Provide the [x, y] coordinate of the cell's center where the given text is located.  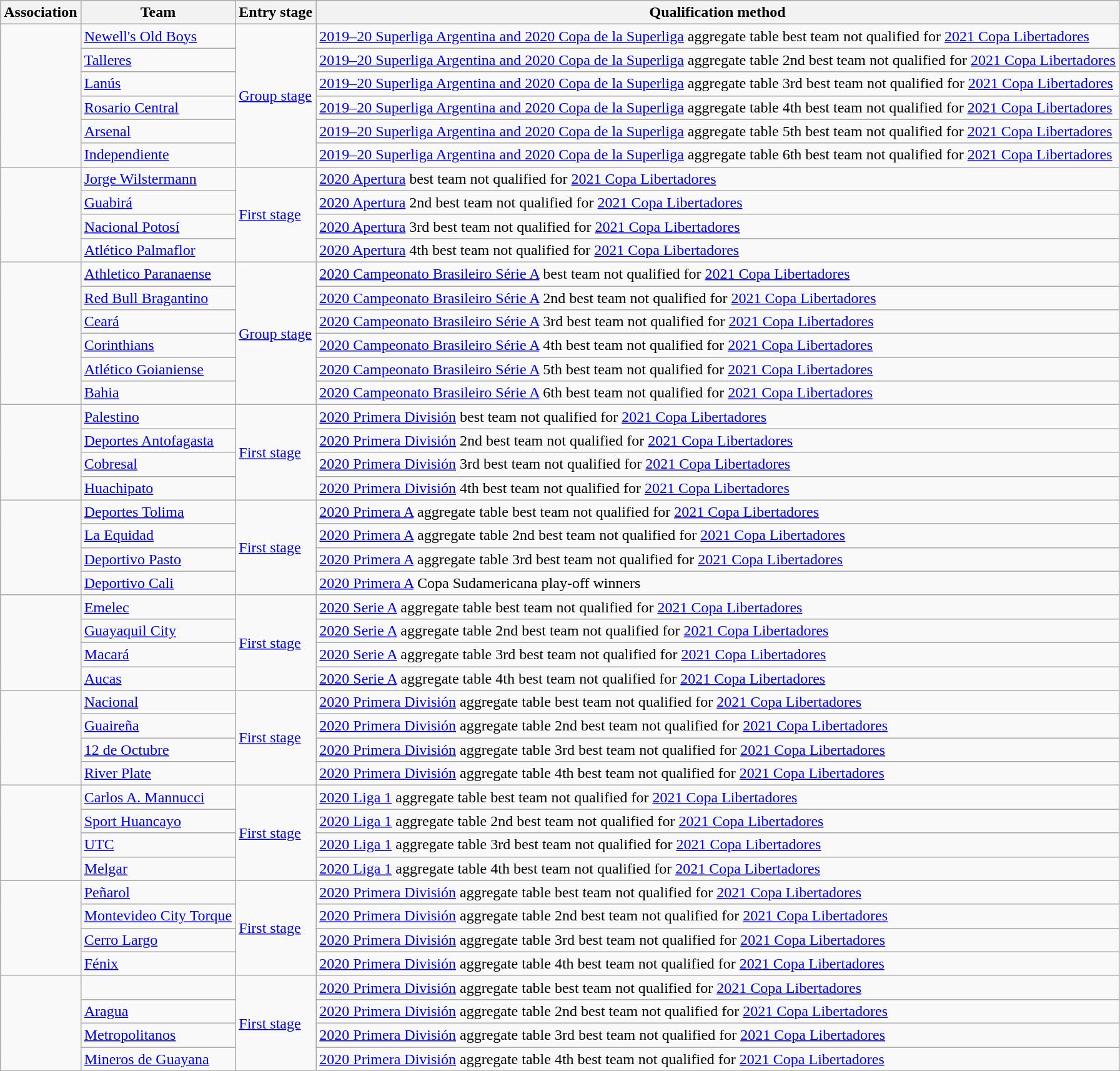
Guaireña [158, 726]
Jorge Wilstermann [158, 179]
2020 Serie A aggregate table 2nd best team not qualified for 2021 Copa Libertadores [718, 630]
12 de Octubre [158, 750]
2019–20 Superliga Argentina and 2020 Copa de la Superliga aggregate table 3rd best team not qualified for 2021 Copa Libertadores [718, 84]
2020 Apertura 4th best team not qualified for 2021 Copa Libertadores [718, 250]
2020 Primera A aggregate table 2nd best team not qualified for 2021 Copa Libertadores [718, 535]
Peñarol [158, 892]
Qualification method [718, 12]
2020 Primera A aggregate table best team not qualified for 2021 Copa Libertadores [718, 512]
Deportivo Pasto [158, 559]
Fénix [158, 964]
Deportes Tolima [158, 512]
Guayaquil City [158, 630]
2020 Apertura 2nd best team not qualified for 2021 Copa Libertadores [718, 202]
Corinthians [158, 346]
Independiente [158, 155]
Nacional Potosí [158, 226]
2019–20 Superliga Argentina and 2020 Copa de la Superliga aggregate table best team not qualified for 2021 Copa Libertadores [718, 36]
Rosario Central [158, 107]
2020 Liga 1 aggregate table 3rd best team not qualified for 2021 Copa Libertadores [718, 845]
2020 Campeonato Brasileiro Série A best team not qualified for 2021 Copa Libertadores [718, 274]
Metropolitanos [158, 1035]
Newell's Old Boys [158, 36]
Cobresal [158, 464]
2020 Campeonato Brasileiro Série A 2nd best team not qualified for 2021 Copa Libertadores [718, 298]
2020 Serie A aggregate table 4th best team not qualified for 2021 Copa Libertadores [718, 678]
2020 Campeonato Brasileiro Série A 3rd best team not qualified for 2021 Copa Libertadores [718, 322]
Aragua [158, 1011]
Mineros de Guayana [158, 1059]
2020 Liga 1 aggregate table 4th best team not qualified for 2021 Copa Libertadores [718, 869]
Montevideo City Torque [158, 916]
2020 Liga 1 aggregate table best team not qualified for 2021 Copa Libertadores [718, 797]
2020 Apertura 3rd best team not qualified for 2021 Copa Libertadores [718, 226]
Association [41, 12]
Nacional [158, 702]
La Equidad [158, 535]
Macará [158, 654]
Deportes Antofagasta [158, 441]
Emelec [158, 607]
Ceará [158, 322]
Sport Huancayo [158, 821]
UTC [158, 845]
Huachipato [158, 488]
Deportivo Cali [158, 583]
2020 Campeonato Brasileiro Série A 4th best team not qualified for 2021 Copa Libertadores [718, 346]
2019–20 Superliga Argentina and 2020 Copa de la Superliga aggregate table 4th best team not qualified for 2021 Copa Libertadores [718, 107]
2020 Primera A Copa Sudamericana play-off winners [718, 583]
Red Bull Bragantino [158, 298]
Aucas [158, 678]
Bahia [158, 393]
2020 Apertura best team not qualified for 2021 Copa Libertadores [718, 179]
2019–20 Superliga Argentina and 2020 Copa de la Superliga aggregate table 5th best team not qualified for 2021 Copa Libertadores [718, 131]
Atlético Goianiense [158, 369]
Arsenal [158, 131]
2020 Primera División 2nd best team not qualified for 2021 Copa Libertadores [718, 441]
2020 Primera División 3rd best team not qualified for 2021 Copa Libertadores [718, 464]
2020 Liga 1 aggregate table 2nd best team not qualified for 2021 Copa Libertadores [718, 821]
2020 Primera A aggregate table 3rd best team not qualified for 2021 Copa Libertadores [718, 559]
Lanús [158, 84]
2019–20 Superliga Argentina and 2020 Copa de la Superliga aggregate table 6th best team not qualified for 2021 Copa Libertadores [718, 155]
2020 Campeonato Brasileiro Série A 6th best team not qualified for 2021 Copa Libertadores [718, 393]
2020 Primera División 4th best team not qualified for 2021 Copa Libertadores [718, 488]
Melgar [158, 869]
2019–20 Superliga Argentina and 2020 Copa de la Superliga aggregate table 2nd best team not qualified for 2021 Copa Libertadores [718, 60]
Carlos A. Mannucci [158, 797]
2020 Campeonato Brasileiro Série A 5th best team not qualified for 2021 Copa Libertadores [718, 369]
Palestino [158, 417]
Entry stage [276, 12]
2020 Serie A aggregate table 3rd best team not qualified for 2021 Copa Libertadores [718, 654]
2020 Serie A aggregate table best team not qualified for 2021 Copa Libertadores [718, 607]
2020 Primera División best team not qualified for 2021 Copa Libertadores [718, 417]
Talleres [158, 60]
River Plate [158, 774]
Guabirá [158, 202]
Atlético Palmaflor [158, 250]
Team [158, 12]
Athletico Paranaense [158, 274]
Cerro Largo [158, 940]
